Scan for the cell matching the given text and deliver its (X, Y) coordinate at center. 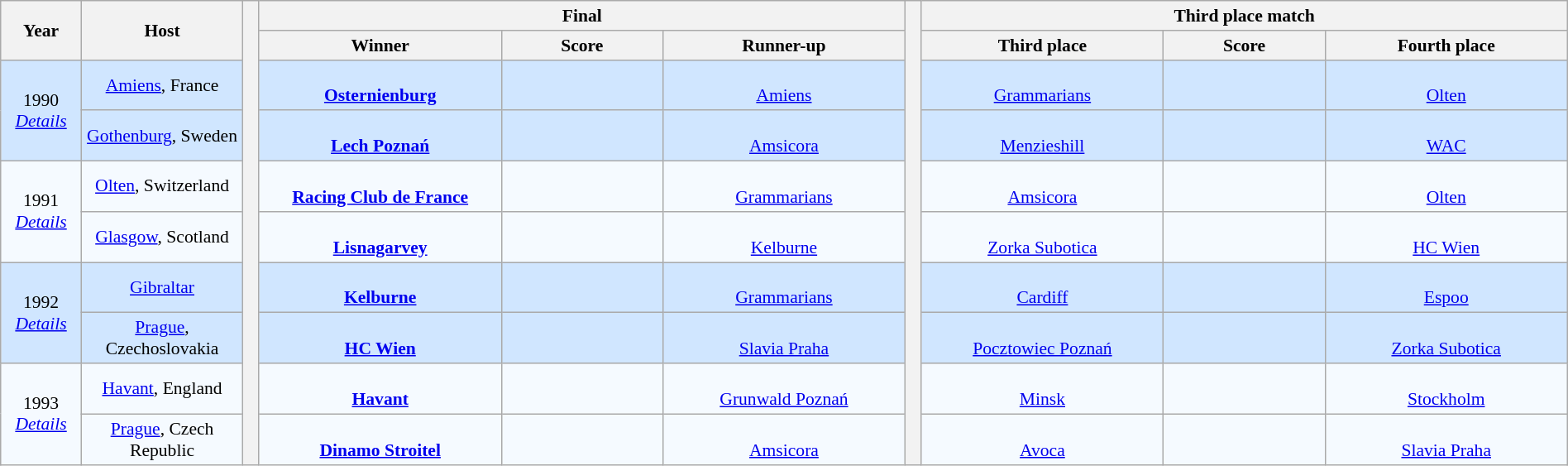
Stockholm (1446, 389)
Avoca (1042, 439)
Prague, Czechoslovakia (162, 338)
Grunwald Poznań (784, 389)
Gothenburg, Sweden (162, 136)
Gibraltar (162, 288)
Olten, Switzerland (162, 187)
Menzieshill (1042, 136)
Third place match (1244, 16)
Glasgow, Scotland (162, 237)
Racing Club de France (380, 187)
Amiens, France (162, 84)
Havant (380, 389)
Prague, Czech Republic (162, 439)
Winner (380, 46)
Third place (1042, 46)
Minsk (1042, 389)
1990Details (41, 110)
Dinamo Stroitel (380, 439)
Amiens (784, 84)
Year (41, 30)
Osternienburg (380, 84)
Pocztowiec Poznań (1042, 338)
Runner-up (784, 46)
1993Details (41, 414)
Fourth place (1446, 46)
1992Details (41, 313)
Host (162, 30)
1991Details (41, 212)
Espoo (1446, 288)
Lisnagarvey (380, 237)
WAC (1446, 136)
Cardiff (1042, 288)
Final (582, 16)
Lech Poznań (380, 136)
Havant, England (162, 389)
